Provide the (X, Y) coordinate of the cell's center where the given text is located.  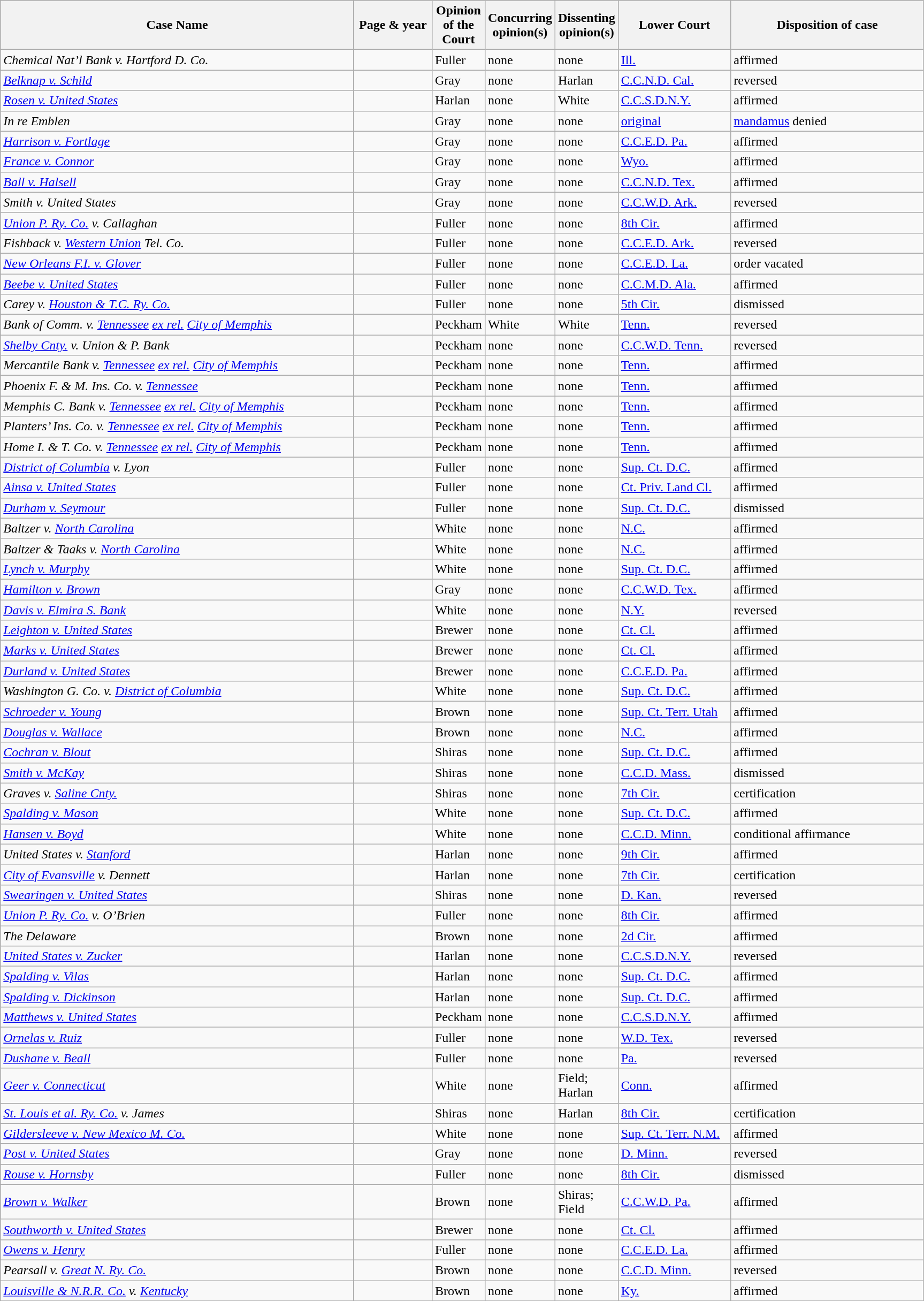
The Delaware (178, 936)
Gildersleeve v. New Mexico M. Co. (178, 1133)
Davis v. Elmira S. Bank (178, 610)
C.C.E.D. Ark. (674, 243)
District of Columbia v. Lyon (178, 467)
C.C.N.D. Tex. (674, 182)
Conn. (674, 1085)
Concurring opinion(s) (520, 25)
Hansen v. Boyd (178, 834)
Baltzer & Taaks v. North Carolina (178, 549)
Graves v. Saline Cnty. (178, 793)
Rosen v. United States (178, 101)
City of Evansville v. Dennett (178, 874)
Washington G. Co. v. District of Columbia (178, 691)
Ornelas v. Ruiz (178, 1038)
9th Cir. (674, 854)
Planters’ Ins. Co. v. Tennessee ex rel. City of Memphis (178, 427)
Spalding v. Mason (178, 813)
Mercantile Bank v. Tennessee ex rel. City of Memphis (178, 366)
France v. Connor (178, 162)
D. Minn. (674, 1154)
mandamus denied (827, 121)
Ainsa v. United States (178, 488)
C.C.W.D. Pa. (674, 1202)
Swearingen v. United States (178, 895)
Bank of Comm. v. Tennessee ex rel. City of Memphis (178, 325)
Marks v. United States (178, 651)
Smith v. United States (178, 202)
N.Y. (674, 610)
Douglas v. Wallace (178, 732)
Shiras; Field (586, 1202)
United States v. Zucker (178, 956)
Brown v. Walker (178, 1202)
Opinion of the Court (458, 25)
5th Cir. (674, 305)
Sup. Ct. Terr. N.M. (674, 1133)
D. Kan. (674, 895)
original (674, 121)
Cochran v. Blout (178, 752)
Owens v. Henry (178, 1250)
Durland v. United States (178, 671)
St. Louis et al. Ry. Co. v. James (178, 1113)
Page & year (393, 25)
Spalding v. Vilas (178, 977)
Shelby Cnty. v. Union & P. Bank (178, 345)
conditional affirmance (827, 834)
Hamilton v. Brown (178, 589)
Matthews v. United States (178, 1017)
Lynch v. Murphy (178, 569)
Louisville & N.R.R. Co. v. Kentucky (178, 1290)
Schroeder v. Young (178, 712)
Phoenix F. & M. Ins. Co. v. Tennessee (178, 386)
Chemical Nat’l Bank v. Hartford D. Co. (178, 60)
Memphis C. Bank v. Tennessee ex rel. City of Memphis (178, 406)
Rouse v. Hornsby (178, 1174)
Sup. Ct. Terr. Utah (674, 712)
Post v. United States (178, 1154)
Dushane v. Beall (178, 1058)
Case Name (178, 25)
Lower Court (674, 25)
Ball v. Halsell (178, 182)
C.C.D. Mass. (674, 773)
Baltzer v. North Carolina (178, 528)
Pearsall v. Great N. Ry. Co. (178, 1270)
Harrison v. Fortlage (178, 141)
Smith v. McKay (178, 773)
Wyo. (674, 162)
Beebe v. United States (178, 284)
Belknap v. Schild (178, 80)
Pa. (674, 1058)
Fishback v. Western Union Tel. Co. (178, 243)
C.C.N.D. Cal. (674, 80)
C.C.W.D. Ark. (674, 202)
Disposition of case (827, 25)
C.C.M.D. Ala. (674, 284)
Geer v. Connecticut (178, 1085)
Union P. Ry. Co. v. Callaghan (178, 223)
order vacated (827, 263)
C.C.W.D. Tenn. (674, 345)
Ct. Priv. Land Cl. (674, 488)
Ill. (674, 60)
Dissenting opinion(s) (586, 25)
C.C.W.D. Tex. (674, 589)
2d Cir. (674, 936)
Southworth v. United States (178, 1229)
Leighton v. United States (178, 630)
In re Emblen (178, 121)
United States v. Stanford (178, 854)
W.D. Tex. (674, 1038)
Field; Harlan (586, 1085)
Durham v. Seymour (178, 508)
Spalding v. Dickinson (178, 997)
New Orleans F.I. v. Glover (178, 263)
Union P. Ry. Co. v. O’Brien (178, 915)
Ky. (674, 1290)
Home I. & T. Co. v. Tennessee ex rel. City of Memphis (178, 447)
Carey v. Houston & T.C. Ry. Co. (178, 305)
